Output the (X, Y) coordinate of the center of the cell containing the given text.  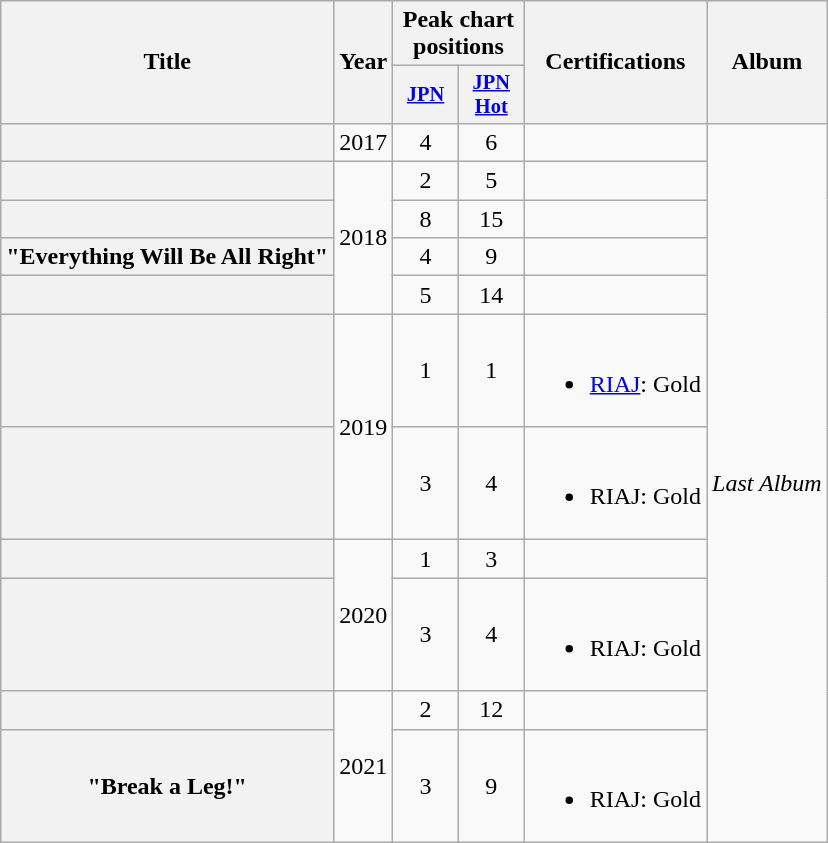
Year (364, 62)
14 (491, 295)
Album (768, 62)
2019 (364, 427)
Last Album (768, 482)
"Everything Will Be All Right" (168, 257)
2021 (364, 766)
12 (491, 710)
6 (491, 142)
Title (168, 62)
Certifications (615, 62)
Peak chart positions (458, 34)
2020 (364, 616)
JPNHot (491, 95)
2018 (364, 238)
15 (491, 219)
"Break a Leg!" (168, 786)
8 (426, 219)
JPN (426, 95)
2017 (364, 142)
